Pinpoint the cell where the given text exists, returning its (X, Y) midpoint coordinate. 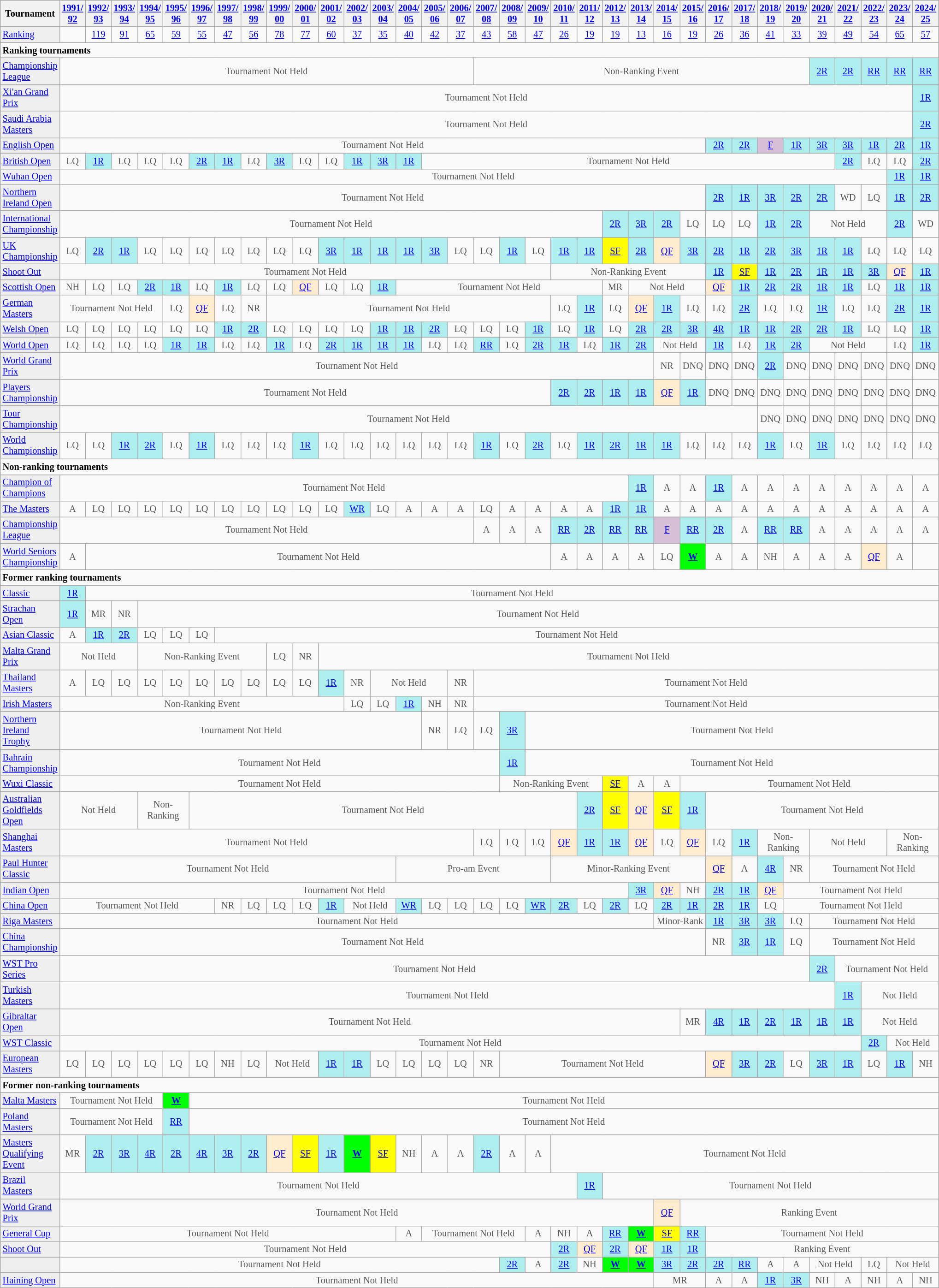
Non-ranking tournaments (469, 467)
2019/20 (796, 13)
77 (305, 35)
1997/98 (228, 13)
Bahrain Championship (30, 763)
German Masters (30, 309)
2003/04 (383, 13)
2000/01 (305, 13)
2005/06 (435, 13)
English Open (30, 145)
2021/22 (848, 13)
49 (848, 35)
91 (124, 35)
119 (98, 35)
WST Classic (30, 1043)
Players Championship (30, 392)
Irish Masters (30, 704)
2014/15 (667, 13)
1991/92 (72, 13)
Turkish Masters (30, 995)
2016/17 (719, 13)
2022/23 (874, 13)
1994/95 (150, 13)
Paul Hunter Classic (30, 869)
World Seniors Championship (30, 557)
56 (254, 35)
1993/94 (124, 13)
Tournament (30, 13)
European Masters (30, 1064)
1992/93 (98, 13)
The Masters (30, 509)
Northern Ireland Trophy (30, 730)
Former ranking tournaments (469, 577)
60 (331, 35)
2018/19 (770, 13)
41 (770, 35)
2007/08 (486, 13)
Champion of Champions (30, 488)
43 (486, 35)
WST Pro Series (30, 969)
Northern Ireland Open (30, 197)
Malta Grand Prix (30, 656)
1995/96 (176, 13)
British Open (30, 161)
Saudi Arabia Masters (30, 125)
Poland Masters (30, 1122)
58 (512, 35)
2023/24 (900, 13)
Masters Qualifying Event (30, 1154)
2017/18 (744, 13)
Australian Goldfields Open (30, 810)
2004/05 (409, 13)
59 (176, 35)
78 (279, 35)
China Open (30, 906)
57 (926, 35)
Pro-am Event (474, 869)
2009/10 (538, 13)
Brazil Masters (30, 1186)
1996/97 (202, 13)
2008/09 (512, 13)
2024/25 (926, 13)
2001/02 (331, 13)
Ranking (30, 35)
1998/99 (254, 13)
Tour Championship (30, 419)
Thailand Masters (30, 683)
Classic (30, 593)
Xi'an Grand Prix (30, 98)
Scottish Open (30, 287)
Haining Open (30, 1280)
1999/00 (279, 13)
2015/16 (693, 13)
Ranking tournaments (469, 50)
Indian Open (30, 890)
40 (409, 35)
Former non-ranking tournaments (469, 1085)
China Championship (30, 942)
Strachan Open (30, 614)
General Cup (30, 1234)
Malta Masters (30, 1101)
2012/13 (615, 13)
Welsh Open (30, 329)
2010/11 (564, 13)
Minor-Ranking Event (628, 869)
33 (796, 35)
13 (641, 35)
World Championship (30, 445)
2002/03 (357, 13)
Riga Masters (30, 921)
54 (874, 35)
Wuxi Classic (30, 783)
36 (744, 35)
UK Championship (30, 251)
World Open (30, 345)
Gibraltar Open (30, 1022)
55 (202, 35)
16 (667, 35)
International Championship (30, 224)
2020/21 (822, 13)
42 (435, 35)
35 (383, 35)
Minor-Rank (680, 921)
2006/07 (461, 13)
2013/14 (641, 13)
Asian Classic (30, 635)
39 (822, 35)
2011/12 (590, 13)
Wuhan Open (30, 177)
Shanghai Masters (30, 843)
